Output the [x, y] coordinate of the center of the cell containing the given text.  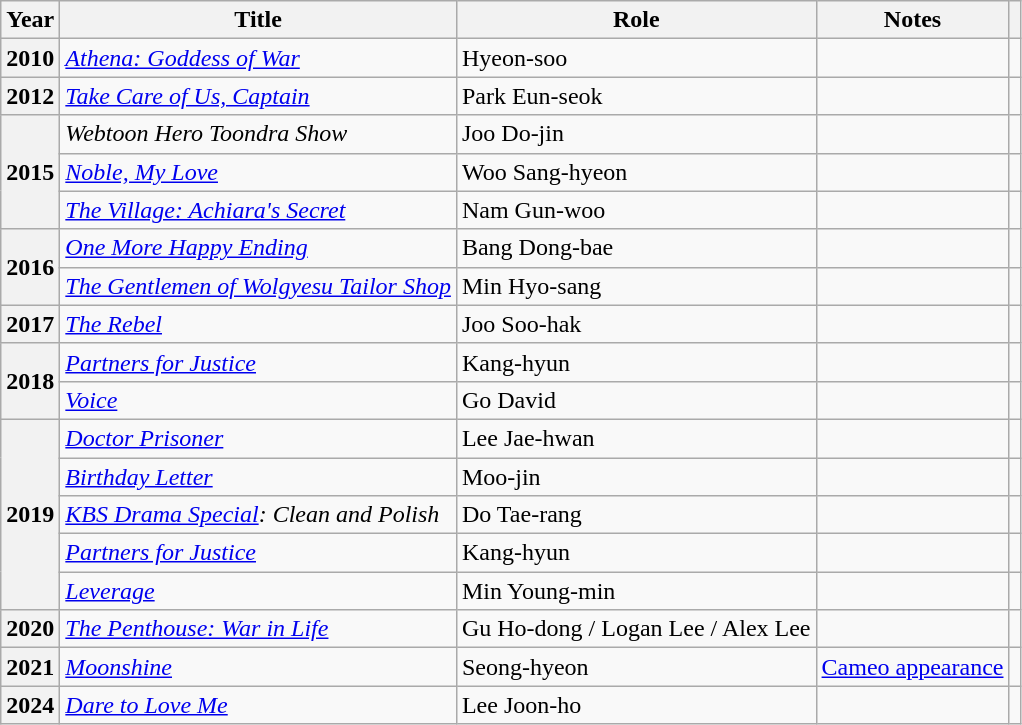
Min Young-min [636, 591]
Noble, My Love [258, 172]
Leverage [258, 591]
Bang Dong-bae [636, 248]
One More Happy Ending [258, 248]
Joo Do-jin [636, 134]
Woo Sang-hyeon [636, 172]
2010 [30, 58]
Nam Gun-woo [636, 210]
Hyeon-soo [636, 58]
Dare to Love Me [258, 705]
2012 [30, 96]
Joo Soo-hak [636, 324]
Year [30, 20]
Gu Ho-dong / Logan Lee / Alex Lee [636, 629]
Doctor Prisoner [258, 438]
2017 [30, 324]
Birthday Letter [258, 477]
Webtoon Hero Toondra Show [258, 134]
2024 [30, 705]
The Gentlemen of Wolgyesu Tailor Shop [258, 286]
KBS Drama Special: Clean and Polish [258, 515]
Moonshine [258, 667]
Park Eun-seok [636, 96]
Lee Joon-ho [636, 705]
Do Tae-rang [636, 515]
2019 [30, 514]
The Penthouse: War in Life [258, 629]
Role [636, 20]
2015 [30, 172]
Title [258, 20]
Lee Jae-hwan [636, 438]
2016 [30, 267]
The Rebel [258, 324]
Take Care of Us, Captain [258, 96]
Cameo appearance [912, 667]
2020 [30, 629]
Min Hyo-sang [636, 286]
Moo-jin [636, 477]
Notes [912, 20]
Go David [636, 400]
Voice [258, 400]
The Village: Achiara's Secret [258, 210]
Athena: Goddess of War [258, 58]
2018 [30, 381]
Seong-hyeon [636, 667]
2021 [30, 667]
